Extract the (X, Y) coordinate from the center of the cell holding the provided text.  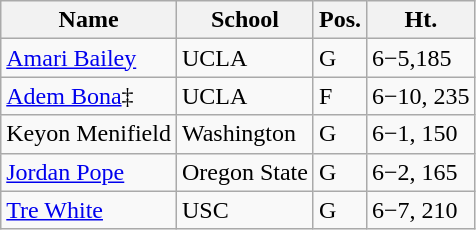
Oregon State (244, 172)
Pos. (340, 20)
Name (89, 20)
USC (244, 210)
6−10, 235 (422, 96)
Tre White (89, 210)
Keyon Menifield (89, 134)
Ht. (422, 20)
F (340, 96)
Amari Bailey (89, 58)
Washington (244, 134)
School (244, 20)
Jordan Pope (89, 172)
6−7, 210 (422, 210)
6−2, 165 (422, 172)
6−5,185 (422, 58)
Adem Bona‡ (89, 96)
6−1, 150 (422, 134)
